For the text-containing cell, return its midpoint in [X, Y] coordinate format. 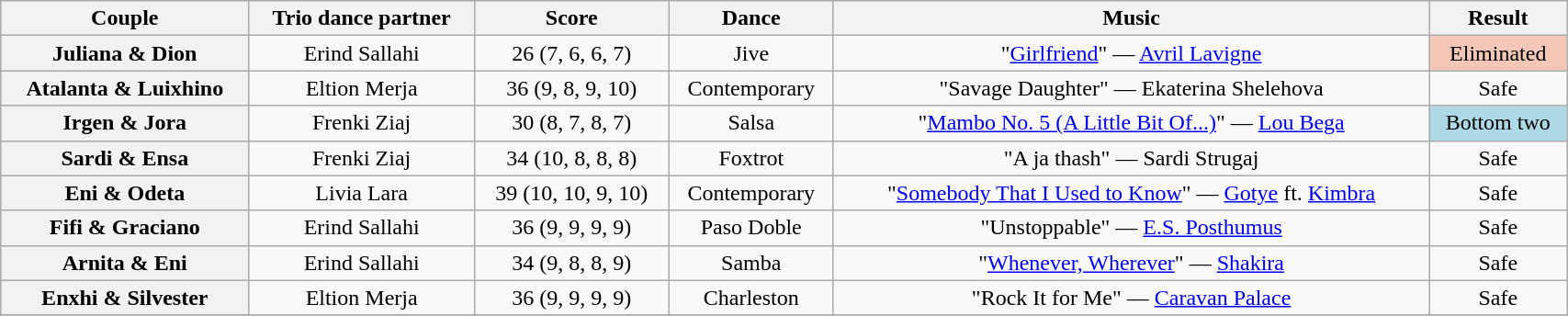
"Somebody That I Used to Know" — Gotye ft. Kimbra [1132, 193]
"A ja thash" — Sardi Strugaj [1132, 158]
Foxtrot [751, 158]
"Mambo No. 5 (A Little Bit Of...)" — Lou Bega [1132, 123]
Atalanta & Luixhino [125, 88]
Dance [751, 18]
Samba [751, 263]
Eliminated [1498, 53]
34 (9, 8, 8, 9) [571, 263]
Jive [751, 53]
"Whenever, Wherever" — Shakira [1132, 263]
Couple [125, 18]
30 (8, 7, 8, 7) [571, 123]
Livia Lara [362, 193]
Arnita & Eni [125, 263]
Score [571, 18]
Salsa [751, 123]
"Girlfriend" — Avril Lavigne [1132, 53]
39 (10, 10, 9, 10) [571, 193]
Paso Doble [751, 228]
Eni & Odeta [125, 193]
Bottom two [1498, 123]
Result [1498, 18]
Charleston [751, 298]
"Unstoppable" — E.S. Posthumus [1132, 228]
26 (7, 6, 6, 7) [571, 53]
36 (9, 8, 9, 10) [571, 88]
Fifi & Graciano [125, 228]
Trio dance partner [362, 18]
"Savage Daughter" — Ekaterina Shelehova [1132, 88]
Irgen & Jora [125, 123]
Juliana & Dion [125, 53]
Enxhi & Silvester [125, 298]
"Rock It for Me" — Caravan Palace [1132, 298]
34 (10, 8, 8, 8) [571, 158]
Music [1132, 18]
Sardi & Ensa [125, 158]
